Capture the cell that displays the provided text and extract its (X, Y) central coordinate. 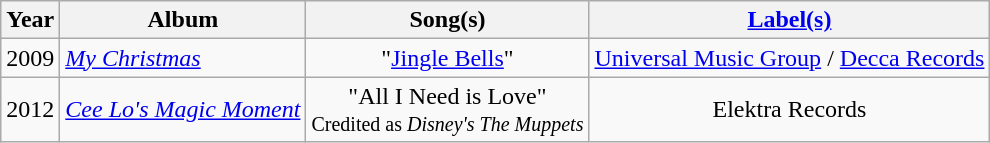
Album (183, 20)
Elektra Records (790, 110)
Song(s) (448, 20)
Cee Lo's Magic Moment (183, 110)
Year (30, 20)
2009 (30, 58)
2012 (30, 110)
"All I Need is Love"Credited as Disney's The Muppets (448, 110)
My Christmas (183, 58)
"Jingle Bells" (448, 58)
Label(s) (790, 20)
Universal Music Group / Decca Records (790, 58)
